From the cell containing the given text, extract its center point as [x, y] coordinate. 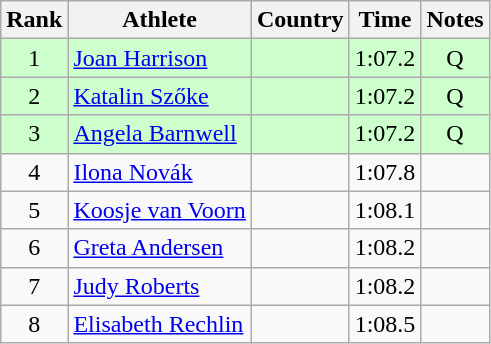
3 [34, 134]
1:07.8 [385, 172]
Angela Barnwell [160, 134]
Ilona Novák [160, 172]
6 [34, 248]
Koosje van Voorn [160, 210]
Elisabeth Rechlin [160, 324]
5 [34, 210]
Country [300, 20]
Joan Harrison [160, 58]
1:08.1 [385, 210]
8 [34, 324]
1:08.5 [385, 324]
Athlete [160, 20]
4 [34, 172]
Notes [455, 20]
Greta Andersen [160, 248]
Katalin Szőke [160, 96]
Time [385, 20]
2 [34, 96]
1 [34, 58]
Judy Roberts [160, 286]
Rank [34, 20]
7 [34, 286]
